Return the [x, y] coordinate for the center point of the cell that contains the specified text.  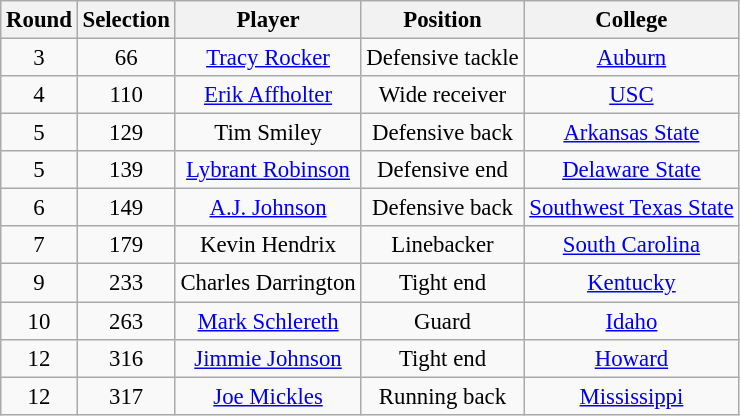
Linebacker [442, 245]
Defensive end [442, 170]
Erik Affholter [268, 95]
Tracy Rocker [268, 58]
Delaware State [632, 170]
233 [126, 283]
316 [126, 358]
7 [39, 245]
Charles Darrington [268, 283]
Kevin Hendrix [268, 245]
Arkansas State [632, 133]
Selection [126, 20]
3 [39, 58]
Idaho [632, 321]
66 [126, 58]
South Carolina [632, 245]
USC [632, 95]
Guard [442, 321]
Defensive tackle [442, 58]
Round [39, 20]
6 [39, 208]
149 [126, 208]
Running back [442, 396]
179 [126, 245]
263 [126, 321]
College [632, 20]
Position [442, 20]
10 [39, 321]
9 [39, 283]
Howard [632, 358]
Jimmie Johnson [268, 358]
Auburn [632, 58]
Joe Mickles [268, 396]
139 [126, 170]
Mark Schlereth [268, 321]
129 [126, 133]
317 [126, 396]
Mississippi [632, 396]
Player [268, 20]
A.J. Johnson [268, 208]
Lybrant Robinson [268, 170]
Kentucky [632, 283]
Wide receiver [442, 95]
Tim Smiley [268, 133]
4 [39, 95]
110 [126, 95]
Southwest Texas State [632, 208]
